Determine the [x, y] coordinate at the center of the cell enclosing the given text.  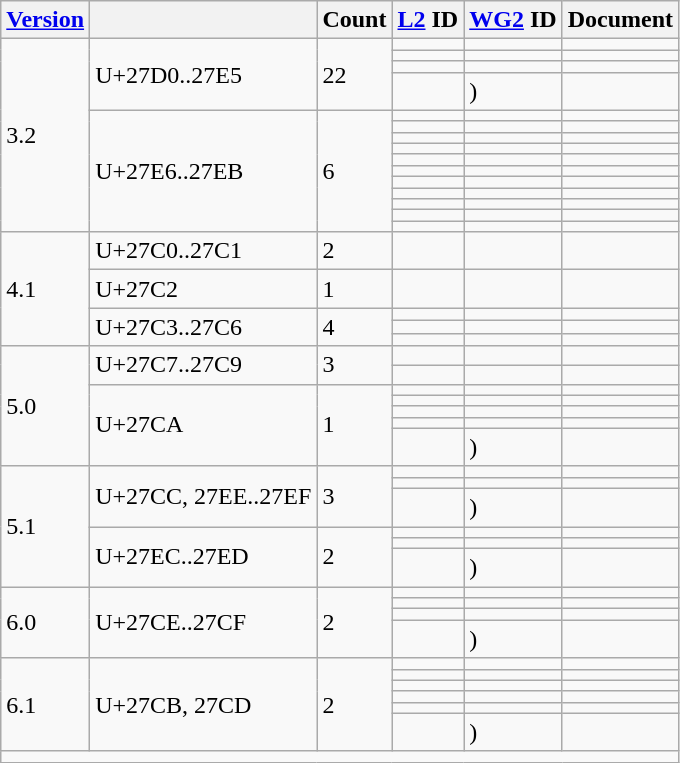
3.2 [46, 136]
22 [354, 74]
U+27E6..27EB [204, 171]
4 [354, 327]
6.0 [46, 622]
6.1 [46, 704]
Count [354, 20]
U+27C0..27C1 [204, 251]
U+27CC, 27EE..27EF [204, 496]
5.1 [46, 526]
U+27C3..27C6 [204, 327]
Version [46, 20]
L2 ID [428, 20]
6 [354, 171]
U+27C2 [204, 289]
U+27CE..27CF [204, 622]
Document [620, 20]
U+27D0..27E5 [204, 74]
U+27CB, 27CD [204, 704]
WG2 ID [513, 20]
U+27EC..27ED [204, 556]
U+27C7..27C9 [204, 365]
5.0 [46, 406]
4.1 [46, 289]
U+27CA [204, 425]
